Detect which cell encompasses the target text, then output its [x, y] center coordinate. 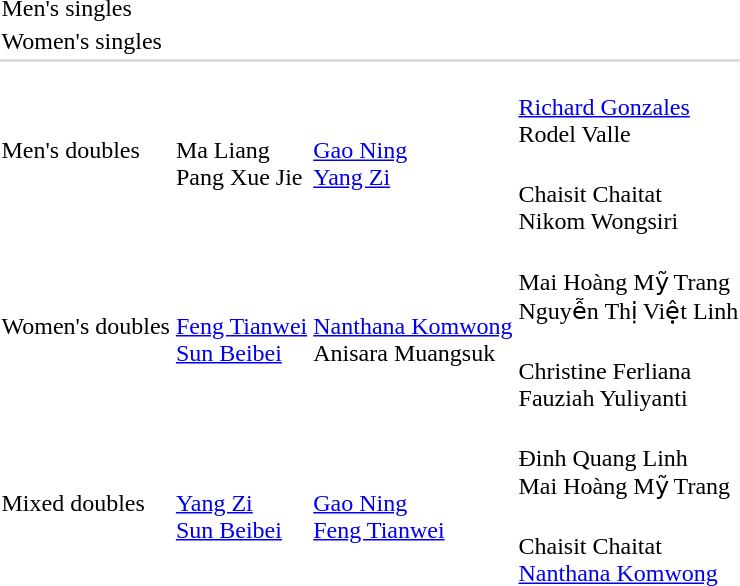
Mai Hoàng Mỹ TrangNguyễn Thị Việt Linh [628, 282]
Ma LiangPang Xue Jie [241, 150]
Christine FerlianaFauziah Yuliyanti [628, 371]
Men's doubles [86, 150]
Đinh Quang LinhMai Hoàng Mỹ Trang [628, 459]
Richard GonzalesRodel Valle [628, 107]
Women's singles [86, 41]
Women's doubles [86, 326]
Gao NingYang Zi [413, 150]
Nanthana KomwongAnisara Muangsuk [413, 326]
Feng TianweiSun Beibei [241, 326]
Chaisit ChaitatNikom Wongsiri [628, 194]
